Scan for the cell matching the given text and deliver its (X, Y) coordinate at center. 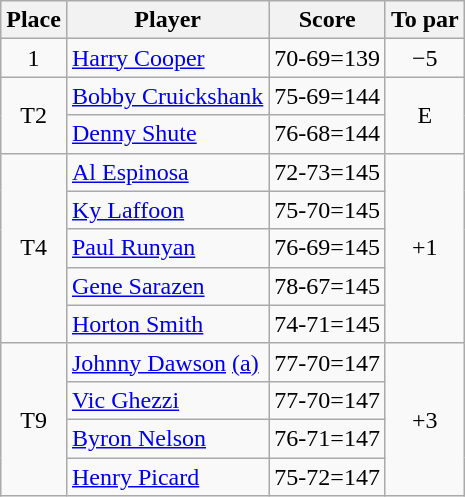
T9 (34, 419)
Henry Picard (167, 477)
72-73=145 (328, 172)
78-67=145 (328, 286)
Al Espinosa (167, 172)
+3 (424, 419)
Horton Smith (167, 324)
Byron Nelson (167, 438)
76-68=144 (328, 134)
76-71=147 (328, 438)
Denny Shute (167, 134)
T4 (34, 248)
75-72=147 (328, 477)
Ky Laffoon (167, 210)
To par (424, 20)
T2 (34, 115)
Harry Cooper (167, 58)
Johnny Dawson (a) (167, 362)
Vic Ghezzi (167, 400)
E (424, 115)
75-70=145 (328, 210)
Place (34, 20)
75-69=144 (328, 96)
70-69=139 (328, 58)
Bobby Cruickshank (167, 96)
−5 (424, 58)
+1 (424, 248)
Gene Sarazen (167, 286)
Paul Runyan (167, 248)
76-69=145 (328, 248)
Player (167, 20)
1 (34, 58)
Score (328, 20)
74-71=145 (328, 324)
